Extract the (X, Y) coordinate from the center of the cell holding the provided text.  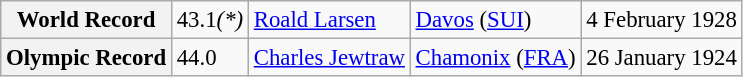
Olympic Record (86, 58)
4 February 1928 (662, 20)
Chamonix (FRA) (496, 58)
43.1(*) (210, 20)
Charles Jewtraw (329, 58)
44.0 (210, 58)
Roald Larsen (329, 20)
Davos (SUI) (496, 20)
26 January 1924 (662, 58)
World Record (86, 20)
